For the text-containing cell, return its midpoint in [x, y] coordinate format. 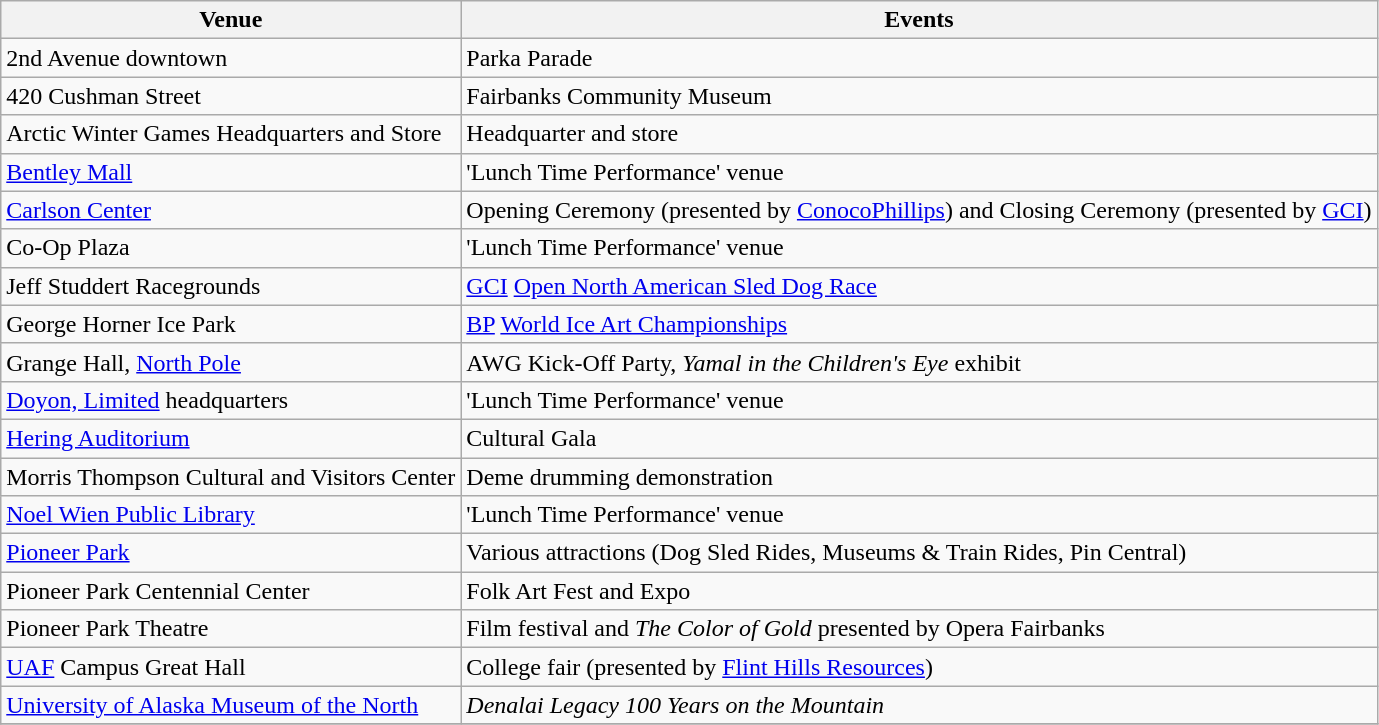
Jeff Studdert Racegrounds [231, 286]
Arctic Winter Games Headquarters and Store [231, 134]
Cultural Gala [919, 438]
Pioneer Park Theatre [231, 629]
Pioneer Park Centennial Center [231, 591]
Parka Parade [919, 58]
Bentley Mall [231, 172]
Doyon, Limited headquarters [231, 400]
Film festival and The Color of Gold presented by Opera Fairbanks [919, 629]
Venue [231, 20]
Opening Ceremony (presented by ConocoPhillips) and Closing Ceremony (presented by GCI) [919, 210]
George Horner Ice Park [231, 324]
AWG Kick-Off Party, Yamal in the Children's Eye exhibit [919, 362]
Carlson Center [231, 210]
GCI Open North American Sled Dog Race [919, 286]
Co-Op Plaza [231, 248]
Deme drumming demonstration [919, 477]
Denalai Legacy 100 Years on the Mountain [919, 705]
BP World Ice Art Championships [919, 324]
2nd Avenue downtown [231, 58]
College fair (presented by Flint Hills Resources) [919, 667]
Pioneer Park [231, 553]
University of Alaska Museum of the North [231, 705]
Morris Thompson Cultural and Visitors Center [231, 477]
UAF Campus Great Hall [231, 667]
Various attractions (Dog Sled Rides, Museums & Train Rides, Pin Central) [919, 553]
Hering Auditorium [231, 438]
Grange Hall, North Pole [231, 362]
Noel Wien Public Library [231, 515]
Headquarter and store [919, 134]
420 Cushman Street [231, 96]
Fairbanks Community Museum [919, 96]
Events [919, 20]
Folk Art Fest and Expo [919, 591]
